Pinpoint the cell where the given text exists, returning its (x, y) midpoint coordinate. 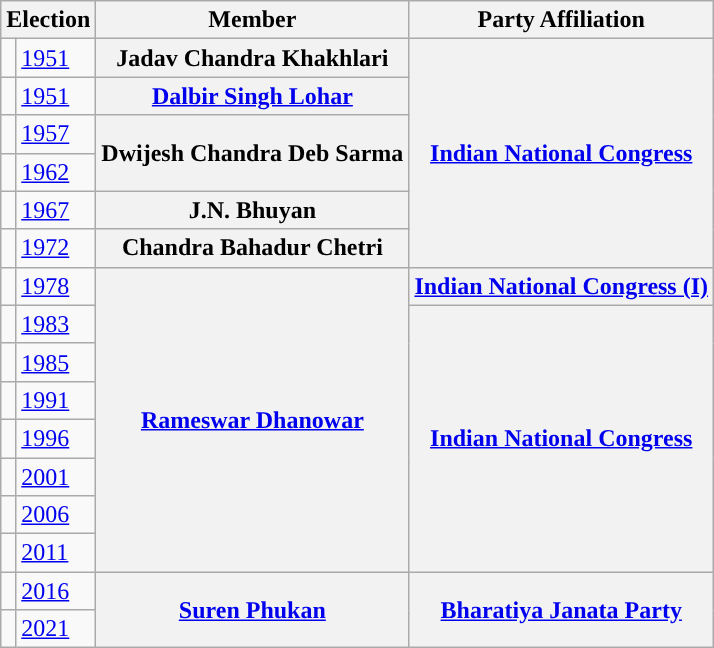
Jadav Chandra Khakhlari (252, 58)
1991 (56, 400)
Member (252, 20)
1978 (56, 286)
Bharatiya Janata Party (562, 610)
Rameswar Dhanowar (252, 419)
1957 (56, 134)
1996 (56, 438)
Party Affiliation (562, 20)
2001 (56, 477)
1972 (56, 248)
2006 (56, 515)
2011 (56, 553)
1983 (56, 324)
J.N. Bhuyan (252, 210)
1967 (56, 210)
1985 (56, 362)
1962 (56, 172)
Dwijesh Chandra Deb Sarma (252, 153)
Dalbir Singh Lohar (252, 96)
2016 (56, 591)
Indian National Congress (I) (562, 286)
Election (48, 20)
2021 (56, 629)
Chandra Bahadur Chetri (252, 248)
Suren Phukan (252, 610)
